Return (x, y) of the center of cell containing provided text 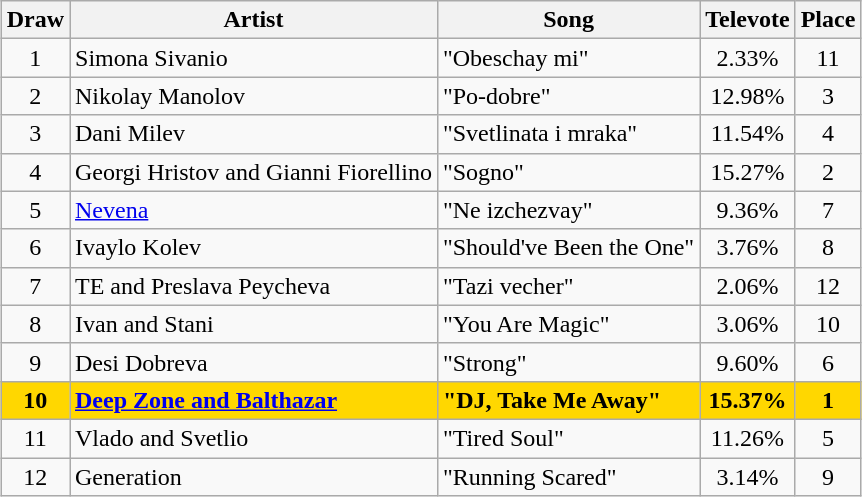
"Running Scared" (568, 477)
Simona Sivanio (254, 58)
Generation (254, 477)
11.54% (748, 134)
11.26% (748, 438)
15.37% (748, 400)
Deep Zone and Balthazar (254, 400)
"Sogno" (568, 172)
Place (828, 20)
2.06% (748, 286)
Song (568, 20)
"Strong" (568, 362)
"Po-dobre" (568, 96)
Artist (254, 20)
"Svetlinata i mraka" (568, 134)
Dani Milev (254, 134)
2.33% (748, 58)
Georgi Hristov and Gianni Fiorellino (254, 172)
Ivan and Stani (254, 324)
ТE and Preslava Peycheva (254, 286)
Nikolay Manolov (254, 96)
Nevena (254, 210)
"Ne izchezvay" (568, 210)
"Tazi vecher" (568, 286)
Ivaylo Kolev (254, 248)
Televote (748, 20)
Vlado and Svetlio (254, 438)
3.14% (748, 477)
12.98% (748, 96)
9.36% (748, 210)
15.27% (748, 172)
"Tired Soul" (568, 438)
Draw (35, 20)
9.60% (748, 362)
"Should've Been the One" (568, 248)
Desi Dobreva (254, 362)
"Obeschay mi" (568, 58)
3.06% (748, 324)
3.76% (748, 248)
"DJ, Take Me Away" (568, 400)
"You Are Magic" (568, 324)
